Detect which cell encompasses the target text, then output its (x, y) center coordinate. 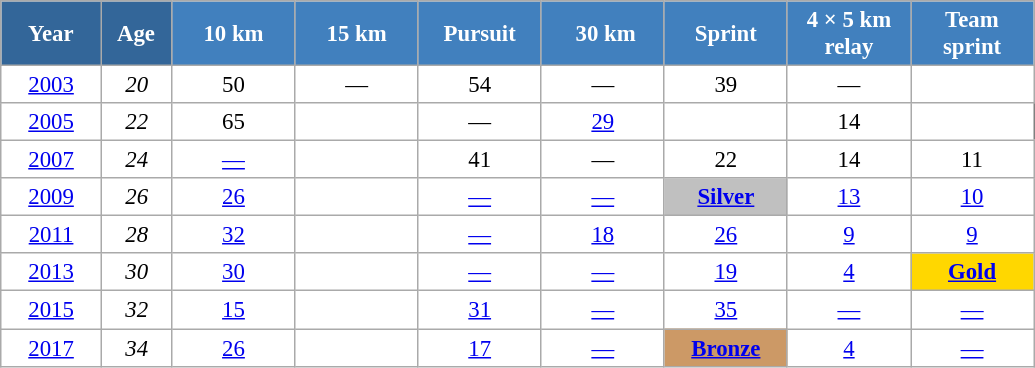
13 (848, 197)
19 (726, 273)
2003 (52, 85)
Year (52, 34)
15 (234, 310)
Gold (972, 273)
41 (480, 160)
54 (480, 85)
10 (972, 197)
35 (726, 310)
39 (726, 85)
65 (234, 122)
15 km (356, 34)
30 km (602, 34)
29 (602, 122)
2007 (52, 160)
Team sprint (972, 34)
Sprint (726, 34)
31 (480, 310)
Bronze (726, 348)
Pursuit (480, 34)
34 (136, 348)
2017 (52, 348)
2013 (52, 273)
17 (480, 348)
11 (972, 160)
Age (136, 34)
20 (136, 85)
2015 (52, 310)
18 (602, 235)
10 km (234, 34)
50 (234, 85)
4 × 5 km relay (848, 34)
Silver (726, 197)
2011 (52, 235)
24 (136, 160)
2009 (52, 197)
2005 (52, 122)
28 (136, 235)
